Return the [X, Y] coordinate for the center point of the cell that contains the specified text.  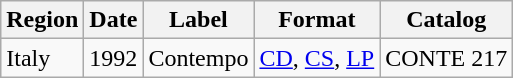
Date [114, 20]
Format [317, 20]
Contempo [198, 58]
CONTE 217 [446, 58]
CD, CS, LP [317, 58]
Catalog [446, 20]
Label [198, 20]
Italy [42, 58]
1992 [114, 58]
Region [42, 20]
